Capture the cell that displays the provided text and extract its [x, y] central coordinate. 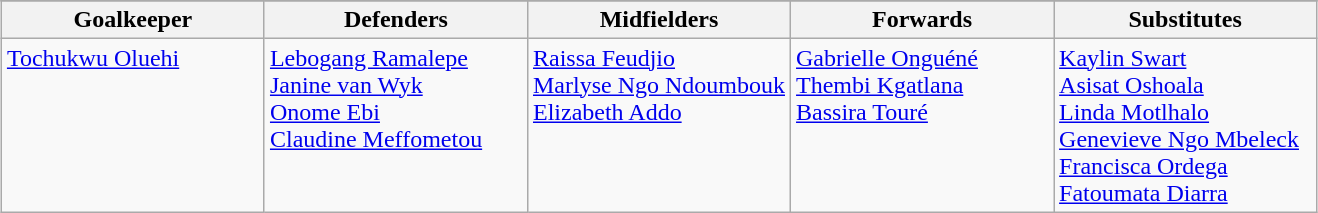
Defenders [396, 20]
Kaylin Swart Asisat Oshoala Linda Motlhalo Genevieve Ngo Mbeleck Francisca Ordega Fatoumata Diarra [1186, 126]
Forwards [922, 20]
Substitutes [1186, 20]
Goalkeeper [132, 20]
Lebogang Ramalepe Janine van Wyk Onome Ebi Claudine Meffometou [396, 126]
Raissa Feudjio Marlyse Ngo Ndoumbouk Elizabeth Addo [658, 126]
Midfielders [658, 20]
Tochukwu Oluehi [132, 126]
Gabrielle Onguéné Thembi Kgatlana Bassira Touré [922, 126]
